Provide the [X, Y] coordinate of the cell's center where the given text is located.  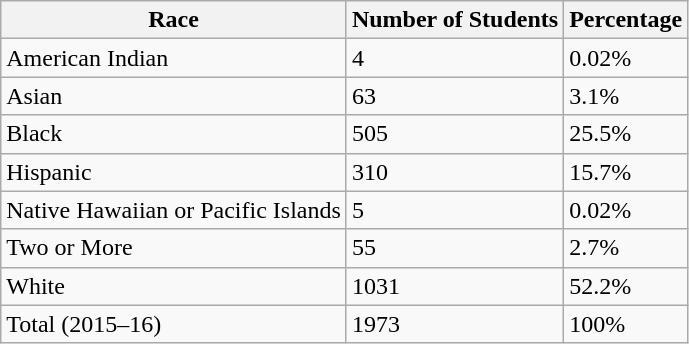
5 [454, 210]
4 [454, 58]
Race [174, 20]
Percentage [626, 20]
Native Hawaiian or Pacific Islands [174, 210]
52.2% [626, 286]
15.7% [626, 172]
505 [454, 134]
25.5% [626, 134]
Two or More [174, 248]
Total (2015–16) [174, 324]
100% [626, 324]
Black [174, 134]
2.7% [626, 248]
1973 [454, 324]
63 [454, 96]
American Indian [174, 58]
Hispanic [174, 172]
White [174, 286]
55 [454, 248]
Asian [174, 96]
310 [454, 172]
Number of Students [454, 20]
1031 [454, 286]
3.1% [626, 96]
